Return the (X, Y) coordinate for the center point of the cell that contains the specified text.  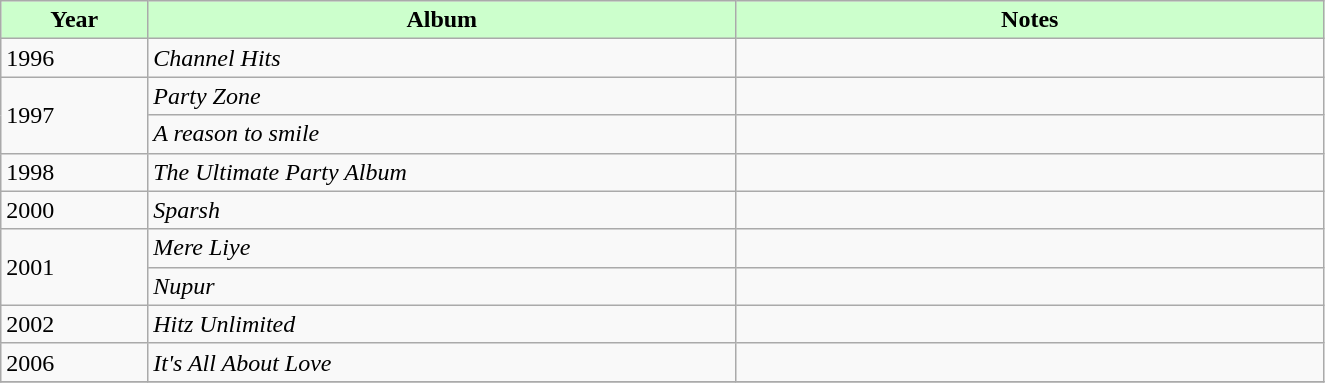
Sparsh (442, 210)
1998 (74, 172)
2000 (74, 210)
1996 (74, 58)
Mere Liye (442, 248)
The Ultimate Party Album (442, 172)
Hitz Unlimited (442, 324)
A reason to smile (442, 134)
Album (442, 20)
2002 (74, 324)
Channel Hits (442, 58)
1997 (74, 115)
It's All About Love (442, 362)
2006 (74, 362)
Notes (1030, 20)
Year (74, 20)
Party Zone (442, 96)
2001 (74, 267)
Nupur (442, 286)
